Return [x, y] of the center of cell containing provided text 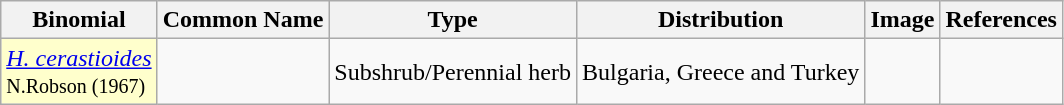
References [1002, 20]
Type [453, 20]
H. cerastioidesN.Robson (1967) [79, 72]
Bulgaria, Greece and Turkey [721, 72]
Subshrub/Perennial herb [453, 72]
Distribution [721, 20]
Binomial [79, 20]
Image [902, 20]
Common Name [243, 20]
